For the text-containing cell, return its midpoint in [x, y] coordinate format. 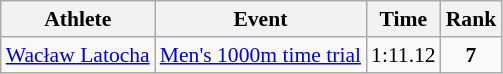
Athlete [78, 19]
Wacław Latocha [78, 55]
Time [404, 19]
1:11.12 [404, 55]
Event [260, 19]
Men's 1000m time trial [260, 55]
Rank [472, 19]
7 [472, 55]
